Pinpoint the cell where the given text exists, returning its (x, y) midpoint coordinate. 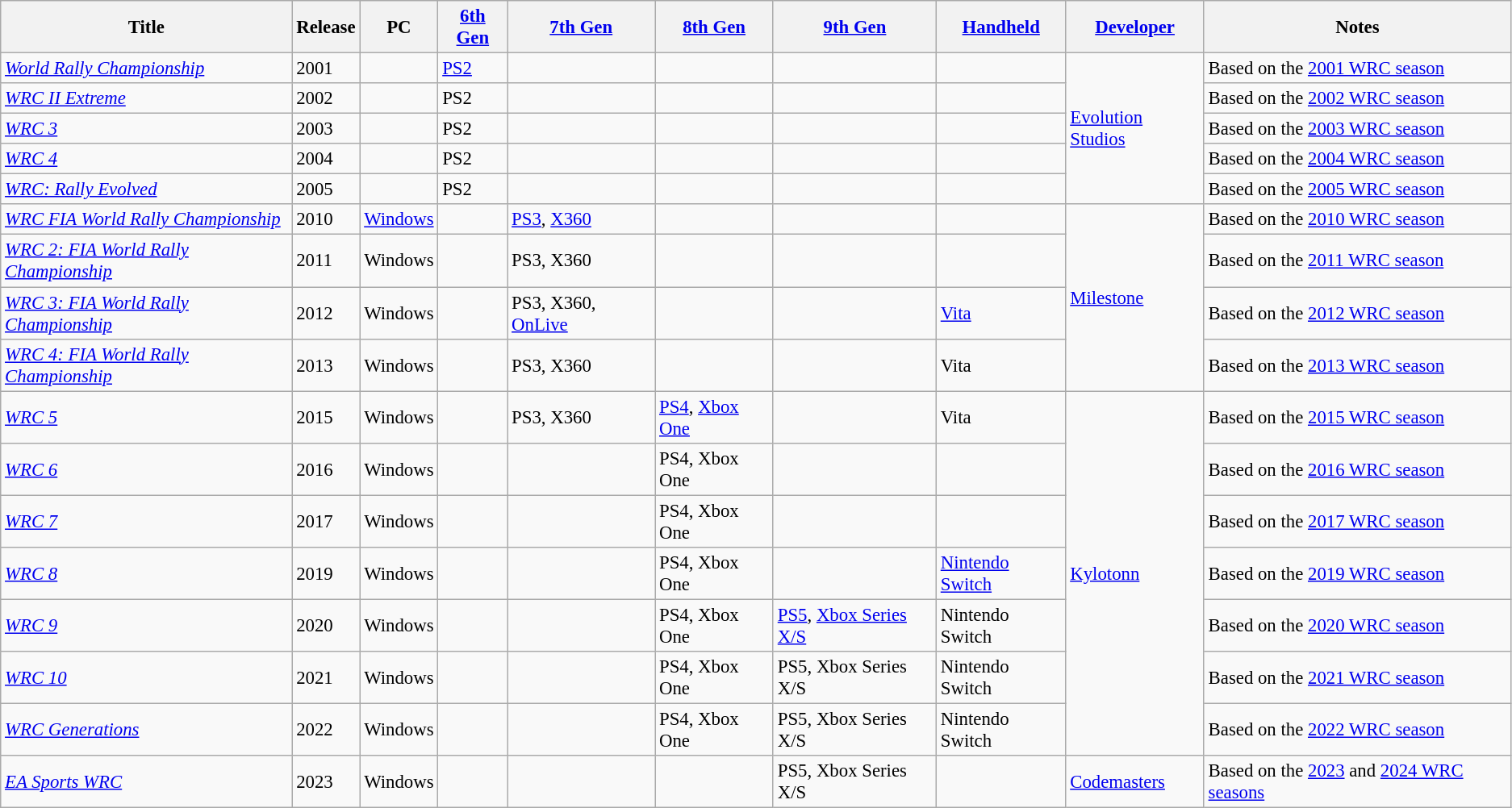
Based on the 2013 WRC season (1357, 364)
WRC: Rally Evolved (147, 190)
WRC 4 (147, 159)
WRC 6 (147, 469)
Kylotonn (1134, 573)
Codemasters (1134, 782)
8th Gen (715, 27)
2011 (326, 261)
2019 (326, 574)
2013 (326, 364)
PC (399, 27)
Based on the 2019 WRC season (1357, 574)
WRC FIA World Rally Championship (147, 220)
Based on the 2012 WRC season (1357, 313)
2016 (326, 469)
Based on the 2016 WRC season (1357, 469)
EA Sports WRC (147, 782)
7th Gen (581, 27)
Based on the 2023 and 2024 WRC seasons (1357, 782)
Based on the 2002 WRC season (1357, 98)
Based on the 2021 WRC season (1357, 677)
Title (147, 27)
Handheld (1000, 27)
2010 (326, 220)
Developer (1134, 27)
Notes (1357, 27)
Based on the 2017 WRC season (1357, 521)
Based on the 2011 WRC season (1357, 261)
Based on the 2003 WRC season (1357, 129)
Based on the 2001 WRC season (1357, 69)
2022 (326, 729)
WRC Generations (147, 729)
2004 (326, 159)
PS3, X360, OnLive (581, 313)
2012 (326, 313)
Milestone (1134, 298)
WRC 3: FIA World Rally Championship (147, 313)
Based on the 2010 WRC season (1357, 220)
WRC 7 (147, 521)
WRC 3 (147, 129)
2021 (326, 677)
WRC 8 (147, 574)
Evolution Studios (1134, 129)
WRC 5 (147, 418)
2017 (326, 521)
WRC II Extreme (147, 98)
2023 (326, 782)
Release (326, 27)
Based on the 2015 WRC season (1357, 418)
2003 (326, 129)
Based on the 2020 WRC season (1357, 626)
2005 (326, 190)
WRC 2: FIA World Rally Championship (147, 261)
2001 (326, 69)
6th Gen (473, 27)
Based on the 2004 WRC season (1357, 159)
WRC 4: FIA World Rally Championship (147, 364)
2020 (326, 626)
9th Gen (854, 27)
2002 (326, 98)
World Rally Championship (147, 69)
Based on the 2022 WRC season (1357, 729)
Based on the 2005 WRC season (1357, 190)
WRC 9 (147, 626)
WRC 10 (147, 677)
2015 (326, 418)
